Determine the [x, y] coordinate at the center of the cell enclosing the given text.  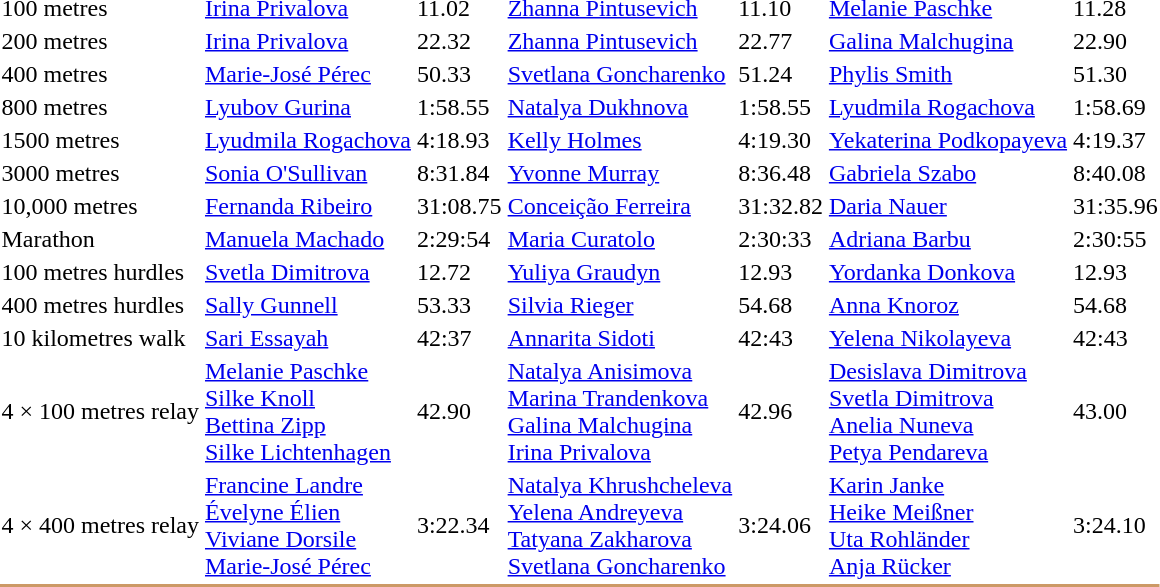
22.77 [781, 41]
8:36.48 [781, 173]
22.32 [459, 41]
31:32.82 [781, 206]
1:58.69 [1116, 107]
Maria Curatolo [620, 239]
Natalya KhrushchelevaYelena AndreyevaTatyana ZakharovaSvetlana Goncharenko [620, 526]
22.90 [1116, 41]
800 metres [100, 107]
12.72 [459, 272]
Manuela Machado [308, 239]
Galina Malchugina [948, 41]
50.33 [459, 74]
4:18.93 [459, 140]
Phylis Smith [948, 74]
2:29:54 [459, 239]
Kelly Holmes [620, 140]
Yekaterina Podkopayeva [948, 140]
31:35.96 [1116, 206]
3:22.34 [459, 526]
4 × 400 metres relay [100, 526]
1500 metres [100, 140]
Marathon [100, 239]
Adriana Barbu [948, 239]
Yelena Nikolayeva [948, 338]
Sonia O'Sullivan [308, 173]
8:40.08 [1116, 173]
42.90 [459, 412]
Melanie PaschkeSilke KnollBettina ZippSilke Lichtenhagen [308, 412]
Yordanka Donkova [948, 272]
200 metres [100, 41]
Sally Gunnell [308, 305]
Annarita Sidoti [620, 338]
Svetlana Goncharenko [620, 74]
Daria Nauer [948, 206]
400 metres [100, 74]
Natalya AnisimovaMarina TrandenkovaGalina MalchuginaIrina Privalova [620, 412]
Natalya Dukhnova [620, 107]
Anna Knoroz [948, 305]
4 × 100 metres relay [100, 412]
4:19.30 [781, 140]
Sari Essayah [308, 338]
Silvia Rieger [620, 305]
42.96 [781, 412]
400 metres hurdles [100, 305]
4:19.37 [1116, 140]
51.30 [1116, 74]
Fernanda Ribeiro [308, 206]
51.24 [781, 74]
10 kilometres walk [100, 338]
8:31.84 [459, 173]
Yuliya Graudyn [620, 272]
53.33 [459, 305]
100 metres hurdles [100, 272]
Irina Privalova [308, 41]
31:08.75 [459, 206]
2:30:33 [781, 239]
3:24.10 [1116, 526]
Francine LandreÉvelyne ÉlienViviane DorsileMarie-José Pérec [308, 526]
Conceição Ferreira [620, 206]
Zhanna Pintusevich [620, 41]
10,000 metres [100, 206]
Desislava DimitrovaSvetla DimitrovaAnelia NunevaPetya Pendareva [948, 412]
3000 metres [100, 173]
Gabriela Szabo [948, 173]
3:24.06 [781, 526]
42:37 [459, 338]
Yvonne Murray [620, 173]
Lyubov Gurina [308, 107]
Marie-José Pérec [308, 74]
Karin JankeHeike MeißnerUta RohländerAnja Rücker [948, 526]
Svetla Dimitrova [308, 272]
43.00 [1116, 412]
2:30:55 [1116, 239]
